Locate the cell with the specified text and output its [X, Y] center coordinate. 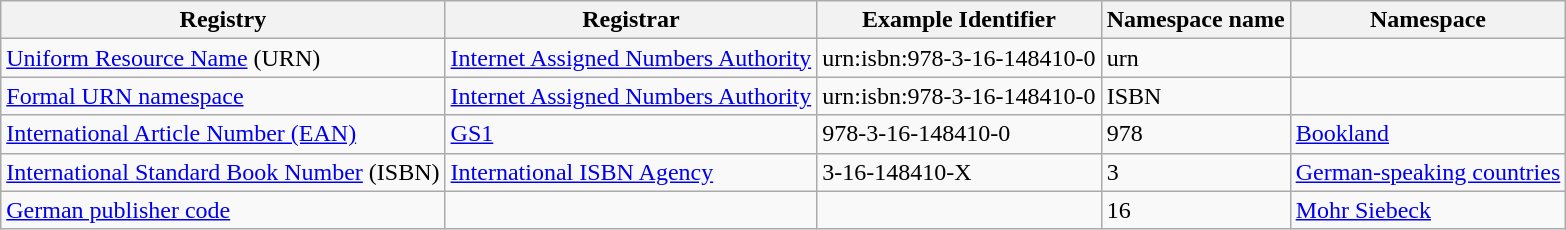
German-speaking countries [1428, 172]
3-16-148410-X [959, 172]
978-3-16-148410-0 [959, 134]
16 [1196, 210]
Formal URN namespace [223, 96]
German publisher code [223, 210]
Mohr Siebeck [1428, 210]
Uniform Resource Name (URN) [223, 58]
Registry [223, 20]
Registrar [631, 20]
Bookland [1428, 134]
3 [1196, 172]
978 [1196, 134]
ISBN [1196, 96]
International Standard Book Number (ISBN) [223, 172]
Namespace [1428, 20]
Namespace name [1196, 20]
International Article Number (EAN) [223, 134]
International ISBN Agency [631, 172]
GS1 [631, 134]
urn [1196, 58]
Example Identifier [959, 20]
